Find where the given text appears and provide that cell's center as (x, y) coordinate. 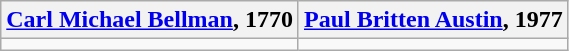
Paul Britten Austin, 1977 (433, 20)
Carl Michael Bellman, 1770 (150, 20)
